Output the [X, Y] coordinate of the center of the cell containing the given text.  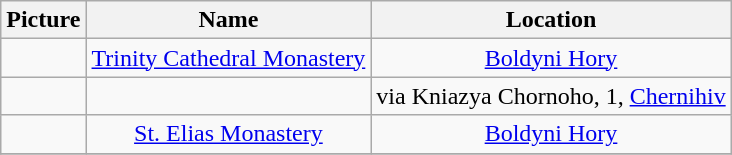
Picture [44, 20]
via Kniazya Chornoho, 1, Chernihiv [551, 96]
Trinity Cathedral Monastery [228, 58]
Name [228, 20]
St. Elias Monastery [228, 134]
Location [551, 20]
